Return the (x, y) coordinate for the center point of the cell that contains the specified text.  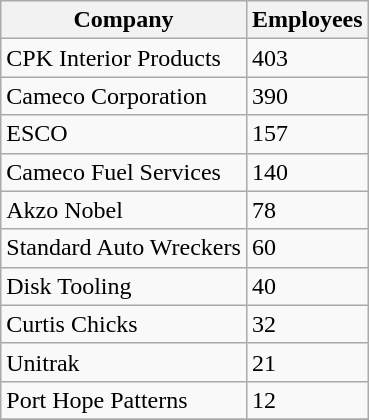
403 (307, 58)
Standard Auto Wreckers (124, 248)
Cameco Corporation (124, 96)
Disk Tooling (124, 286)
Akzo Nobel (124, 210)
Cameco Fuel Services (124, 172)
60 (307, 248)
Curtis Chicks (124, 324)
40 (307, 286)
21 (307, 362)
140 (307, 172)
390 (307, 96)
12 (307, 400)
Employees (307, 20)
157 (307, 134)
ESCO (124, 134)
CPK Interior Products (124, 58)
Port Hope Patterns (124, 400)
32 (307, 324)
Unitrak (124, 362)
78 (307, 210)
Company (124, 20)
